Determine the [X, Y] coordinate at the center of the cell enclosing the given text.  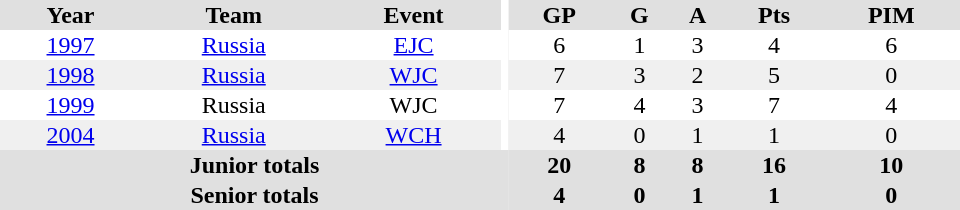
5 [774, 75]
16 [774, 165]
WCH [413, 135]
Senior totals [254, 195]
PIM [892, 15]
Year [70, 15]
20 [559, 165]
1998 [70, 75]
Junior totals [254, 165]
10 [892, 165]
G [639, 15]
Team [234, 15]
EJC [413, 45]
Event [413, 15]
1999 [70, 105]
1997 [70, 45]
2 [697, 75]
Pts [774, 15]
A [697, 15]
GP [559, 15]
2004 [70, 135]
